Locate the cell with the specified text and output its (x, y) center coordinate. 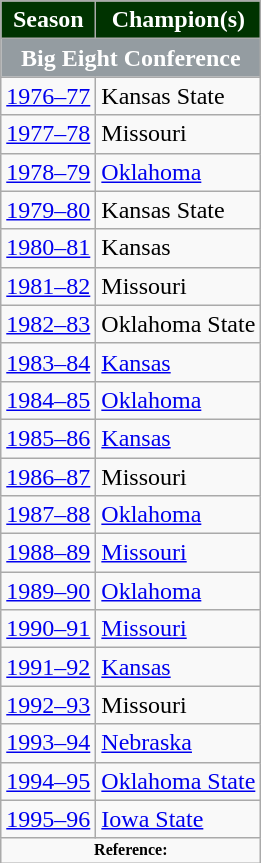
1986–87 (48, 477)
1991–92 (48, 667)
Nebraska (178, 743)
1994–95 (48, 781)
Iowa State (178, 819)
1980–81 (48, 248)
1983–84 (48, 362)
1993–94 (48, 743)
1990–91 (48, 629)
1984–85 (48, 400)
1981–82 (48, 286)
1995–96 (48, 819)
1987–88 (48, 515)
Champion(s) (178, 20)
1989–90 (48, 591)
1976–77 (48, 96)
1988–89 (48, 553)
1978–79 (48, 172)
Season (48, 20)
1992–93 (48, 705)
1977–78 (48, 134)
1979–80 (48, 210)
1982–83 (48, 324)
Big Eight Conference (131, 58)
Reference: (131, 850)
1985–86 (48, 438)
